Identify which cell holds the provided text, then report its [X, Y] central coordinate. 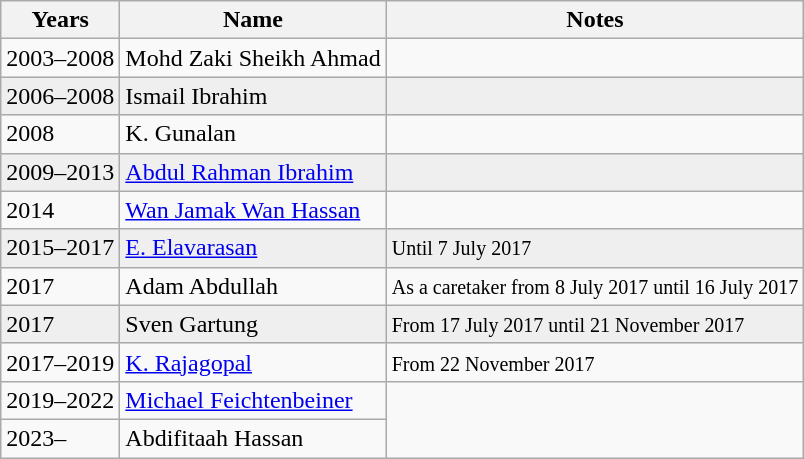
Adam Abdullah [253, 286]
From 22 November 2017 [595, 362]
As a caretaker from 8 July 2017 until 16 July 2017 [595, 286]
K. Gunalan [253, 134]
Michael Feichtenbeiner [253, 400]
From 17 July 2017 until 21 November 2017 [595, 324]
2014 [60, 210]
Abdul Rahman Ibrahim [253, 172]
Wan Jamak Wan Hassan [253, 210]
E. Elavarasan [253, 248]
Notes [595, 20]
2003–2008 [60, 58]
Until 7 July 2017 [595, 248]
2008 [60, 134]
Abdifitaah Hassan [253, 438]
Sven Gartung [253, 324]
Mohd Zaki Sheikh Ahmad [253, 58]
Years [60, 20]
2015–2017 [60, 248]
2006–2008 [60, 96]
Ismail Ibrahim [253, 96]
2009–2013 [60, 172]
2023– [60, 438]
2017–2019 [60, 362]
Name [253, 20]
2019–2022 [60, 400]
K. Rajagopal [253, 362]
